Pinpoint the cell where the given text exists, returning its (X, Y) midpoint coordinate. 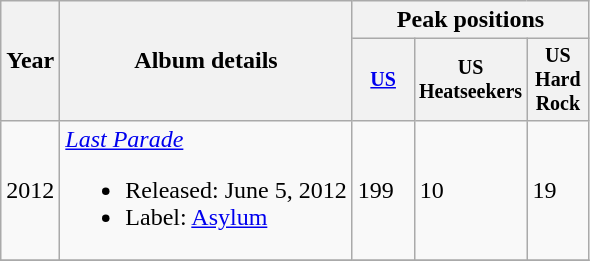
Last ParadeReleased: June 5, 2012Label: Asylum (206, 190)
10 (470, 190)
Year (30, 61)
US Hard Rock (558, 80)
2012 (30, 190)
19 (558, 190)
199 (383, 190)
US (383, 80)
Album details (206, 61)
US Heatseekers (470, 80)
Peak positions (470, 20)
